Extract the (x, y) coordinate from the center of the cell holding the provided text.  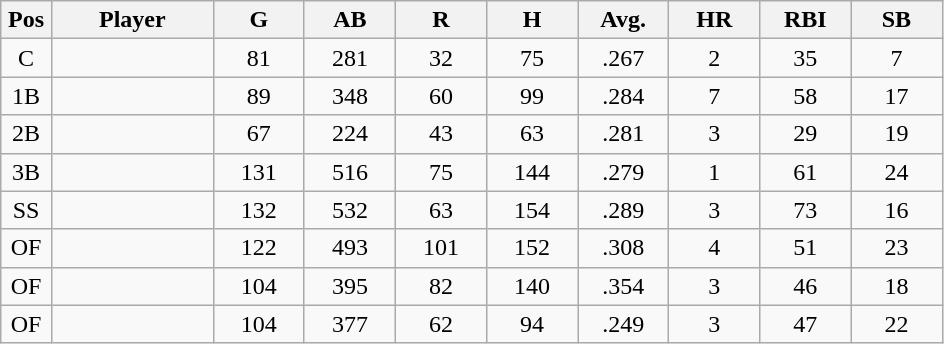
132 (258, 210)
101 (440, 248)
94 (532, 324)
2 (714, 58)
AB (350, 20)
89 (258, 96)
67 (258, 134)
122 (258, 248)
R (440, 20)
3B (26, 172)
Pos (26, 20)
23 (896, 248)
377 (350, 324)
Player (132, 20)
1B (26, 96)
99 (532, 96)
81 (258, 58)
17 (896, 96)
18 (896, 286)
1 (714, 172)
154 (532, 210)
43 (440, 134)
493 (350, 248)
SS (26, 210)
C (26, 58)
.281 (624, 134)
516 (350, 172)
.249 (624, 324)
SB (896, 20)
152 (532, 248)
32 (440, 58)
RBI (806, 20)
73 (806, 210)
395 (350, 286)
60 (440, 96)
532 (350, 210)
46 (806, 286)
24 (896, 172)
.289 (624, 210)
281 (350, 58)
131 (258, 172)
140 (532, 286)
.267 (624, 58)
47 (806, 324)
29 (806, 134)
HR (714, 20)
Avg. (624, 20)
348 (350, 96)
G (258, 20)
61 (806, 172)
51 (806, 248)
H (532, 20)
62 (440, 324)
.284 (624, 96)
82 (440, 286)
19 (896, 134)
16 (896, 210)
58 (806, 96)
4 (714, 248)
.279 (624, 172)
224 (350, 134)
35 (806, 58)
.354 (624, 286)
2B (26, 134)
144 (532, 172)
22 (896, 324)
.308 (624, 248)
